Find where the given text appears and provide that cell's center as [x, y] coordinate. 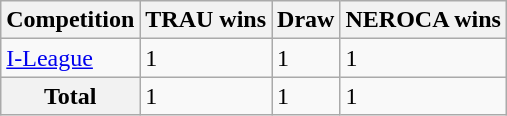
Draw [306, 20]
NEROCA wins [423, 20]
Competition [70, 20]
I-League [70, 58]
Total [70, 96]
TRAU wins [206, 20]
